Return the [x, y] coordinate for the center point of the cell that contains the specified text.  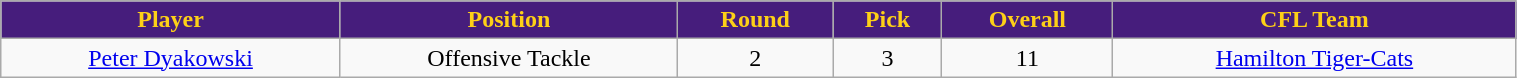
2 [756, 58]
Peter Dyakowski [171, 58]
Pick [888, 20]
3 [888, 58]
Overall [1028, 20]
Offensive Tackle [508, 58]
Hamilton Tiger-Cats [1314, 58]
Position [508, 20]
Player [171, 20]
11 [1028, 58]
CFL Team [1314, 20]
Round [756, 20]
